Extract the [X, Y] coordinate from the center of the cell holding the provided text.  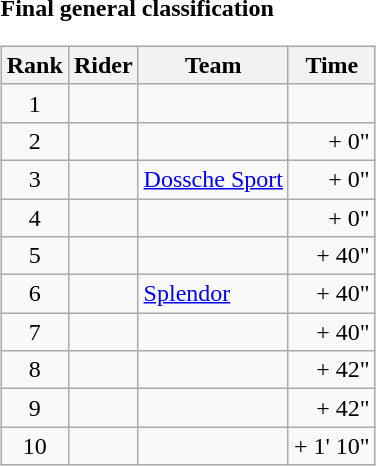
Rider [103, 65]
Rank [34, 65]
10 [34, 446]
Team [213, 65]
Dossche Sport [213, 179]
8 [34, 370]
5 [34, 256]
9 [34, 408]
4 [34, 217]
1 [34, 103]
3 [34, 179]
Splendor [213, 294]
7 [34, 332]
6 [34, 294]
Time [332, 65]
2 [34, 141]
+ 1' 10" [332, 446]
